From the cell containing the given text, extract its center point as [x, y] coordinate. 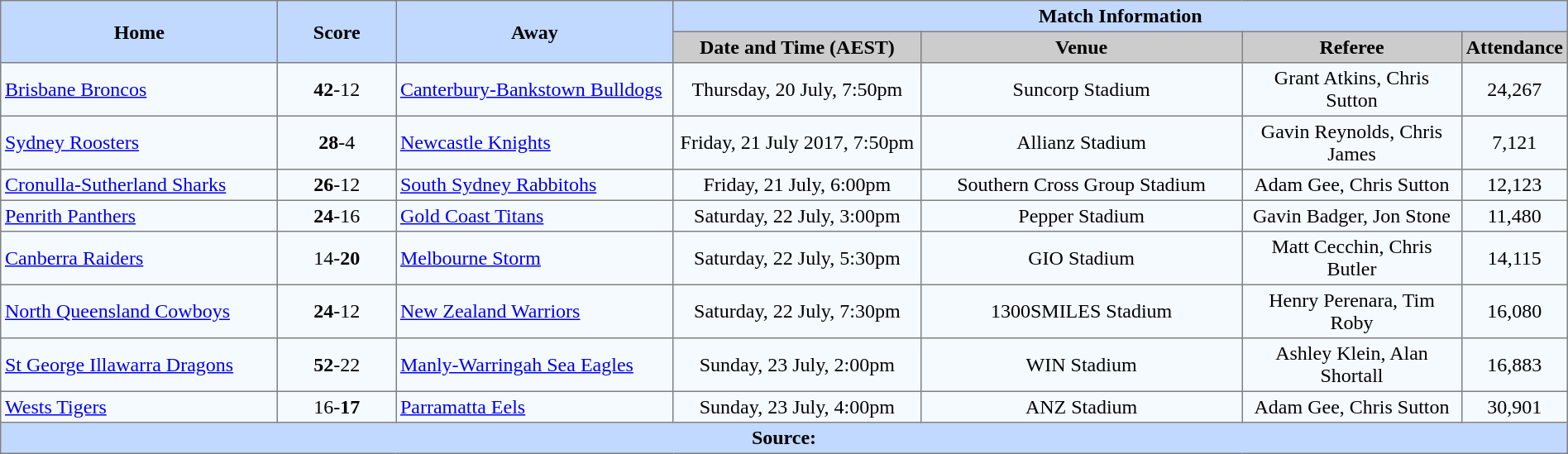
24-12 [337, 311]
Saturday, 22 July, 5:30pm [797, 258]
Manly-Warringah Sea Eagles [534, 365]
Source: [784, 438]
Pepper Stadium [1082, 216]
Home [139, 31]
14,115 [1514, 258]
Sunday, 23 July, 4:00pm [797, 407]
South Sydney Rabbitohs [534, 185]
Gold Coast Titans [534, 216]
Allianz Stadium [1082, 142]
Referee [1352, 47]
New Zealand Warriors [534, 311]
30,901 [1514, 407]
North Queensland Cowboys [139, 311]
16,883 [1514, 365]
16,080 [1514, 311]
24-16 [337, 216]
Wests Tigers [139, 407]
Saturday, 22 July, 3:00pm [797, 216]
Henry Perenara, Tim Roby [1352, 311]
26-12 [337, 185]
16-17 [337, 407]
Thursday, 20 July, 7:50pm [797, 89]
Suncorp Stadium [1082, 89]
Ashley Klein, Alan Shortall [1352, 365]
Matt Cecchin, Chris Butler [1352, 258]
Match Information [1120, 17]
42-12 [337, 89]
1300SMILES Stadium [1082, 311]
GIO Stadium [1082, 258]
Penrith Panthers [139, 216]
Cronulla-Sutherland Sharks [139, 185]
WIN Stadium [1082, 365]
Grant Atkins, Chris Sutton [1352, 89]
Saturday, 22 July, 7:30pm [797, 311]
Newcastle Knights [534, 142]
Brisbane Broncos [139, 89]
Canberra Raiders [139, 258]
Southern Cross Group Stadium [1082, 185]
Canterbury-Bankstown Bulldogs [534, 89]
ANZ Stadium [1082, 407]
24,267 [1514, 89]
Attendance [1514, 47]
11,480 [1514, 216]
52-22 [337, 365]
Friday, 21 July, 6:00pm [797, 185]
12,123 [1514, 185]
28-4 [337, 142]
Date and Time (AEST) [797, 47]
Venue [1082, 47]
Parramatta Eels [534, 407]
Away [534, 31]
Melbourne Storm [534, 258]
Sunday, 23 July, 2:00pm [797, 365]
Sydney Roosters [139, 142]
Gavin Badger, Jon Stone [1352, 216]
7,121 [1514, 142]
Score [337, 31]
St George Illawarra Dragons [139, 365]
Friday, 21 July 2017, 7:50pm [797, 142]
14-20 [337, 258]
Gavin Reynolds, Chris James [1352, 142]
